Output the (x, y) coordinate of the center of the cell containing the given text.  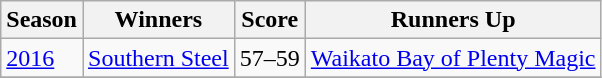
Southern Steel (158, 58)
Winners (158, 20)
Runners Up (453, 20)
57–59 (270, 58)
Waikato Bay of Plenty Magic (453, 58)
2016 (42, 58)
Season (42, 20)
Score (270, 20)
